Provide the [x, y] coordinate of the cell's center where the given text is located.  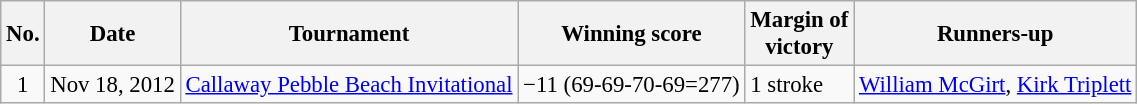
Date [112, 34]
Tournament [349, 34]
−11 (69-69-70-69=277) [632, 85]
William McGirt, Kirk Triplett [996, 85]
1 [23, 85]
1 stroke [800, 85]
Callaway Pebble Beach Invitational [349, 85]
No. [23, 34]
Margin ofvictory [800, 34]
Runners-up [996, 34]
Winning score [632, 34]
Nov 18, 2012 [112, 85]
